For the text-containing cell, return its midpoint in (x, y) coordinate format. 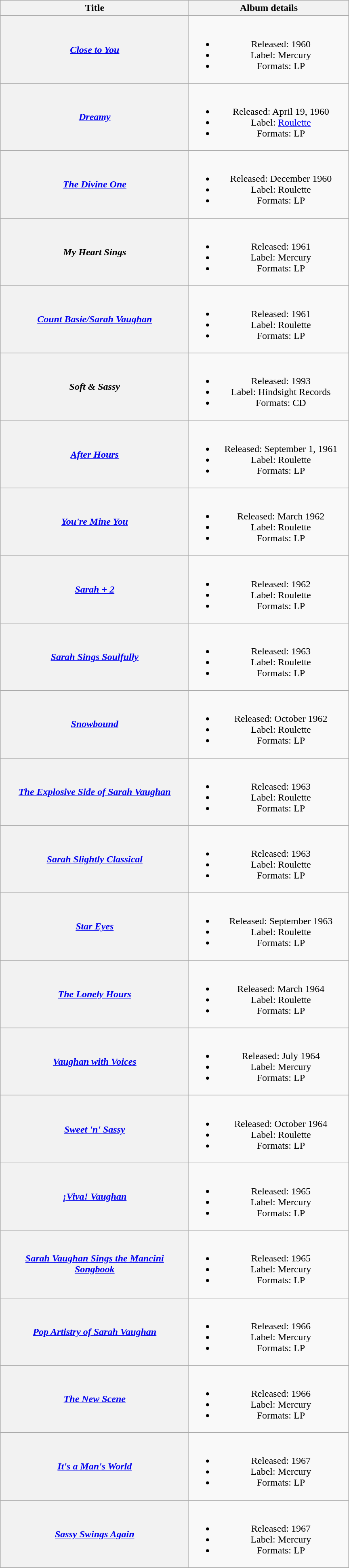
After Hours (95, 454)
Released: September 1, 1961Label: RouletteFormats: LP (269, 454)
My Heart Sings (95, 252)
Count Basie/Sarah Vaughan (95, 319)
Soft & Sassy (95, 387)
Released: April 19, 1960Label: RouletteFormats: LP (269, 117)
Dreamy (95, 117)
Star Eyes (95, 927)
The Explosive Side of Sarah Vaughan (95, 792)
Released: 1960Label: MercuryFormats: LP (269, 49)
Released: July 1964Label: MercuryFormats: LP (269, 1061)
Pop Artistry of Sarah Vaughan (95, 1331)
Sarah Vaughan Sings the ManciniSongbook (95, 1264)
Vaughan with Voices (95, 1061)
Released: October 1962Label: RouletteFormats: LP (269, 724)
The Lonely Hours (95, 994)
Close to You (95, 49)
Released: 1993Label: Hindsight RecordsFormats: CD (269, 387)
Released: October 1964Label: RouletteFormats: LP (269, 1129)
Sarah Slightly Classical (95, 860)
Released: 1961Label: MercuryFormats: LP (269, 252)
Released: March 1964Label: RouletteFormats: LP (269, 994)
The Divine One (95, 184)
Album details (269, 8)
Released: December 1960Label: RouletteFormats: LP (269, 184)
Sweet 'n' Sassy (95, 1129)
Snowbound (95, 724)
Released: 1962Label: RouletteFormats: LP (269, 589)
Released: 1961Label: RouletteFormats: LP (269, 319)
Released: September 1963Label: RouletteFormats: LP (269, 927)
Sassy Swings Again (95, 1534)
Released: March 1962Label: RouletteFormats: LP (269, 522)
Sarah Sings Soulfully (95, 657)
Title (95, 8)
It's a Man's World (95, 1466)
¡Viva! Vaughan (95, 1196)
You're Mine You (95, 522)
The New Scene (95, 1399)
Sarah + 2 (95, 589)
